Identify which cell holds the provided text, then report its [x, y] central coordinate. 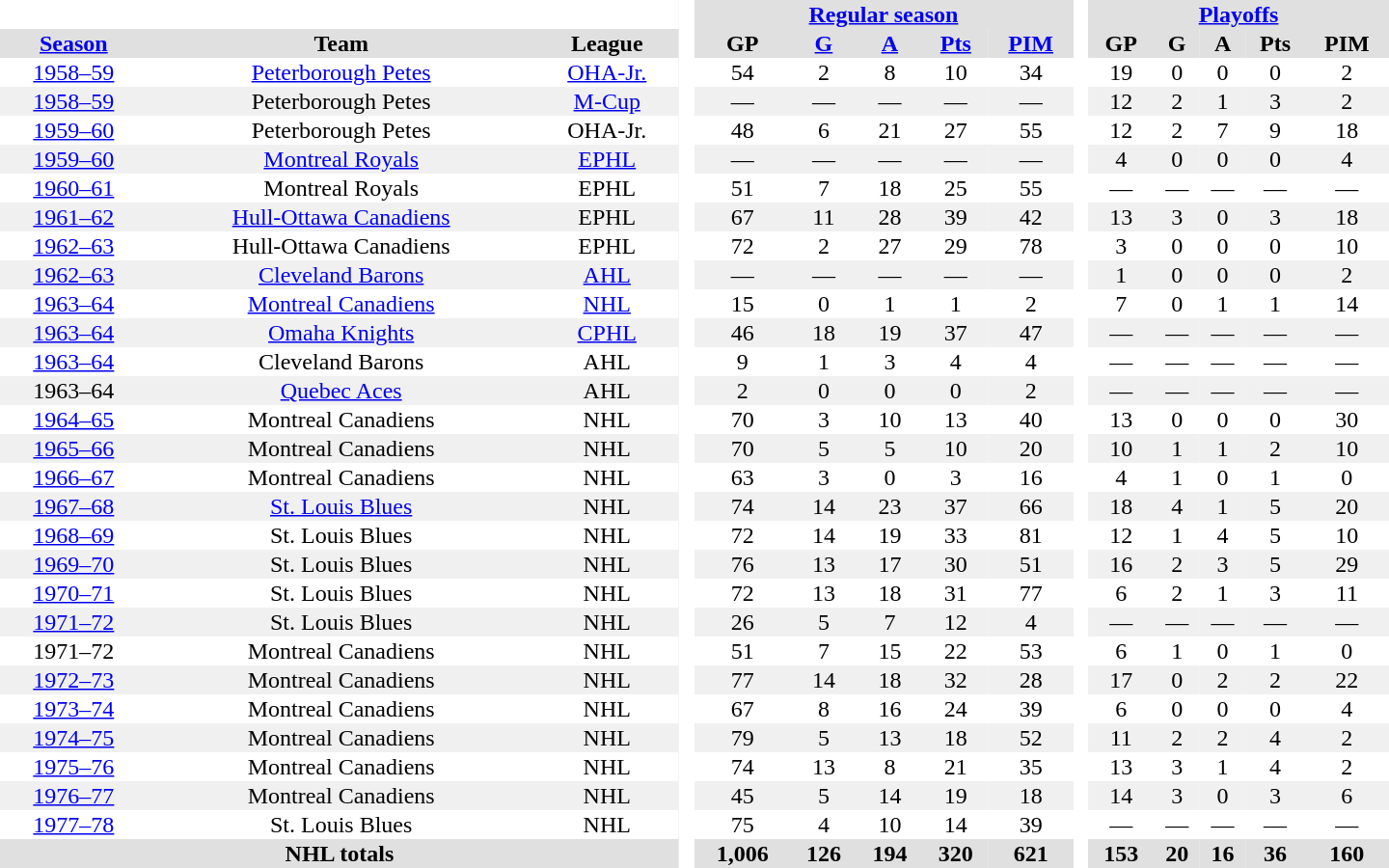
66 [1030, 506]
1970–71 [73, 593]
194 [889, 854]
1965–66 [73, 448]
24 [956, 709]
1,006 [743, 854]
League [608, 43]
1972–73 [73, 680]
45 [743, 796]
54 [743, 72]
1961–62 [73, 217]
25 [956, 188]
Omaha Knights [341, 333]
1975–76 [73, 767]
53 [1030, 651]
78 [1030, 246]
126 [824, 854]
NHL totals [340, 854]
32 [956, 680]
1974–75 [73, 738]
1960–61 [73, 188]
1973–74 [73, 709]
23 [889, 506]
1967–68 [73, 506]
Playoffs [1239, 14]
40 [1030, 420]
M-Cup [608, 101]
63 [743, 477]
79 [743, 738]
75 [743, 825]
34 [1030, 72]
1976–77 [73, 796]
76 [743, 564]
26 [743, 622]
1964–65 [73, 420]
52 [1030, 738]
1966–67 [73, 477]
1969–70 [73, 564]
1968–69 [73, 535]
81 [1030, 535]
33 [956, 535]
42 [1030, 217]
36 [1275, 854]
320 [956, 854]
48 [743, 130]
46 [743, 333]
160 [1347, 854]
Regular season [884, 14]
153 [1121, 854]
47 [1030, 333]
621 [1030, 854]
CPHL [608, 333]
Quebec Aces [341, 391]
31 [956, 593]
1977–78 [73, 825]
Team [341, 43]
35 [1030, 767]
Season [73, 43]
